Determine the [x, y] coordinate at the center of the cell enclosing the given text.  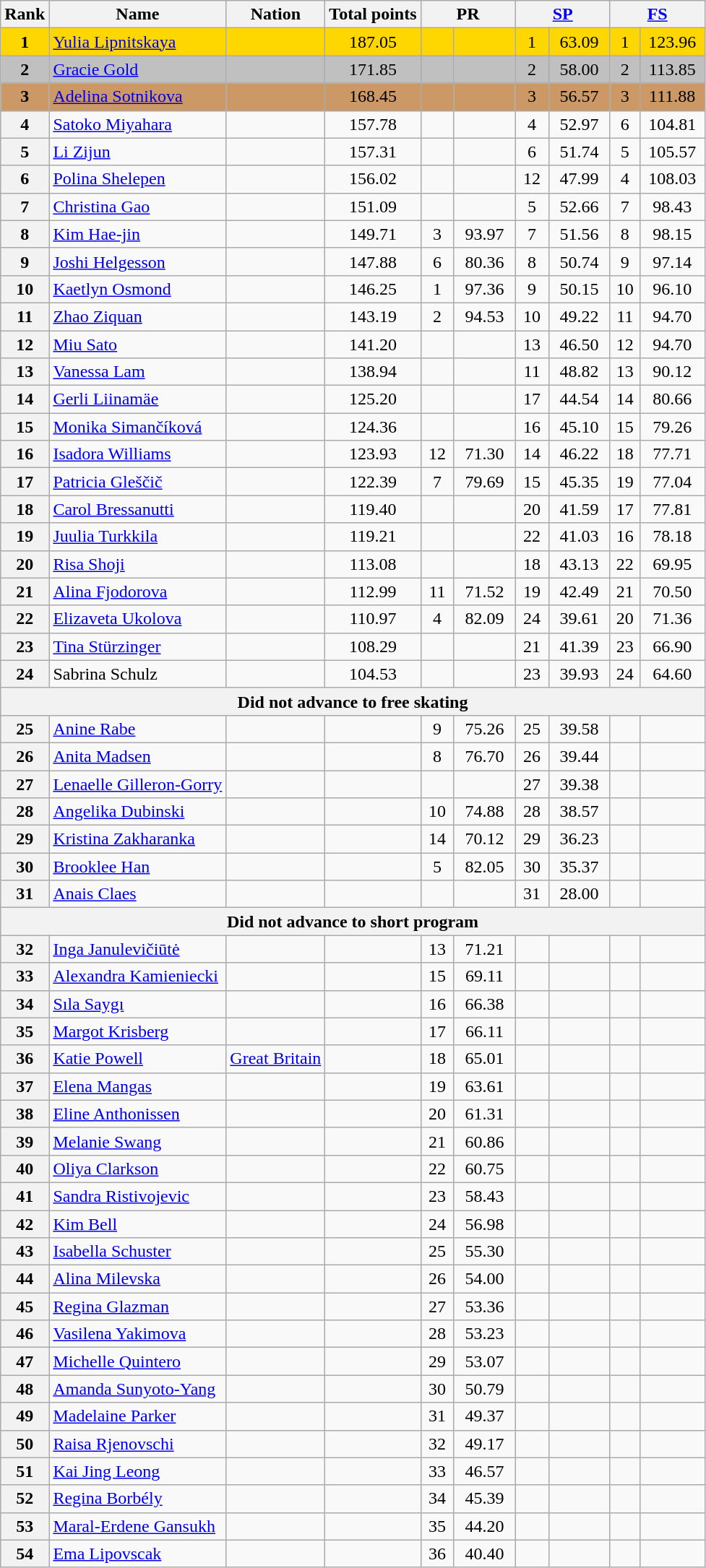
104.81 [672, 124]
Katie Powell [137, 1059]
Isabella Schuster [137, 1252]
Did not advance to free skating [353, 701]
98.43 [672, 207]
40.40 [484, 1554]
69.95 [672, 564]
44.54 [580, 399]
Elizaveta Ukolova [137, 619]
52 [25, 1499]
Christina Gao [137, 207]
187.05 [373, 42]
50.15 [580, 289]
69.11 [484, 976]
Gracie Gold [137, 69]
104.53 [373, 674]
168.45 [373, 97]
Gerli Liinamäe [137, 399]
Adelina Sotnikova [137, 97]
58.43 [484, 1196]
Michelle Quintero [137, 1361]
54.00 [484, 1279]
Juulia Turkkila [137, 537]
Kim Bell [137, 1224]
97.14 [672, 261]
52.97 [580, 124]
77.81 [672, 509]
50.74 [580, 261]
60.86 [484, 1141]
70.12 [484, 839]
111.88 [672, 97]
Did not advance to short program [353, 922]
Alina Milevska [137, 1279]
Amanda Sunyoto-Yang [137, 1389]
151.09 [373, 207]
Vasilena Yakimova [137, 1334]
47.99 [580, 179]
51.74 [580, 152]
39.61 [580, 619]
58.00 [580, 69]
105.57 [672, 152]
Regina Glazman [137, 1307]
Yulia Lipnitskaya [137, 42]
Kim Hae-jin [137, 234]
82.09 [484, 619]
71.52 [484, 592]
41.03 [580, 537]
119.21 [373, 537]
Sabrina Schulz [137, 674]
49 [25, 1416]
82.05 [484, 867]
97.36 [484, 289]
Maral-Erdene Gansukh [137, 1526]
98.15 [672, 234]
45 [25, 1307]
Anine Rabe [137, 729]
113.08 [373, 564]
Nation [276, 14]
45.39 [484, 1499]
149.71 [373, 234]
37 [25, 1086]
56.57 [580, 97]
51.56 [580, 234]
41 [25, 1196]
Isadora Williams [137, 454]
42.49 [580, 592]
53 [25, 1526]
48 [25, 1389]
70.50 [672, 592]
79.69 [484, 482]
Vanessa Lam [137, 372]
Inga Janulevičiūtė [137, 949]
74.88 [484, 812]
Carol Bressanutti [137, 509]
108.03 [672, 179]
141.20 [373, 345]
38.57 [580, 812]
125.20 [373, 399]
50 [25, 1444]
64.60 [672, 674]
Eline Anthonissen [137, 1114]
60.75 [484, 1169]
Total points [373, 14]
53.07 [484, 1361]
41.59 [580, 509]
Zhao Ziquan [137, 316]
FS [658, 14]
46.57 [484, 1471]
39.44 [580, 756]
Monika Simančíková [137, 427]
71.36 [672, 619]
Oliya Clarkson [137, 1169]
Regina Borbély [137, 1499]
52.66 [580, 207]
Kai Jing Leong [137, 1471]
63.09 [580, 42]
171.85 [373, 69]
138.94 [373, 372]
Polina Shelepen [137, 179]
71.21 [484, 949]
49.17 [484, 1444]
79.26 [672, 427]
36.23 [580, 839]
66.38 [484, 1004]
28.00 [580, 894]
53.36 [484, 1307]
143.19 [373, 316]
123.96 [672, 42]
Sıla Saygı [137, 1004]
65.01 [484, 1059]
80.66 [672, 399]
110.97 [373, 619]
Brooklee Han [137, 867]
46.50 [580, 345]
42 [25, 1224]
46.22 [580, 454]
Raisa Rjenovschi [137, 1444]
96.10 [672, 289]
146.25 [373, 289]
41.39 [580, 646]
55.30 [484, 1252]
Margot Krisberg [137, 1031]
119.40 [373, 509]
Lenaelle Gilleron-Gorry [137, 784]
122.39 [373, 482]
77.71 [672, 454]
54 [25, 1554]
43.13 [580, 564]
49.37 [484, 1416]
44 [25, 1279]
75.26 [484, 729]
Patricia Gleščič [137, 482]
35.37 [580, 867]
Anais Claes [137, 894]
46 [25, 1334]
48.82 [580, 372]
63.61 [484, 1086]
112.99 [373, 592]
71.30 [484, 454]
Li Zijun [137, 152]
Kaetlyn Osmond [137, 289]
39.93 [580, 674]
47 [25, 1361]
Alina Fjodorova [137, 592]
Angelika Dubinski [137, 812]
45.35 [580, 482]
Alexandra Kamieniecki [137, 976]
43 [25, 1252]
156.02 [373, 179]
90.12 [672, 372]
108.29 [373, 646]
Kristina Zakharanka [137, 839]
38 [25, 1114]
44.20 [484, 1526]
50.79 [484, 1389]
40 [25, 1169]
Great Britain [276, 1059]
PR [468, 14]
147.88 [373, 261]
113.85 [672, 69]
157.78 [373, 124]
78.18 [672, 537]
93.97 [484, 234]
Miu Sato [137, 345]
Melanie Swang [137, 1141]
51 [25, 1471]
124.36 [373, 427]
80.36 [484, 261]
SP [562, 14]
56.98 [484, 1224]
Satoko Miyahara [137, 124]
53.23 [484, 1334]
Risa Shoji [137, 564]
Joshi Helgesson [137, 261]
49.22 [580, 316]
66.90 [672, 646]
94.53 [484, 316]
61.31 [484, 1114]
123.93 [373, 454]
Anita Madsen [137, 756]
Elena Mangas [137, 1086]
157.31 [373, 152]
Name [137, 14]
45.10 [580, 427]
Rank [25, 14]
77.04 [672, 482]
Sandra Ristivojevic [137, 1196]
39.38 [580, 784]
Tina Stürzinger [137, 646]
Madelaine Parker [137, 1416]
39.58 [580, 729]
39 [25, 1141]
66.11 [484, 1031]
Ema Lipovscak [137, 1554]
76.70 [484, 756]
